Find where the given text appears and provide that cell's center as [X, Y] coordinate. 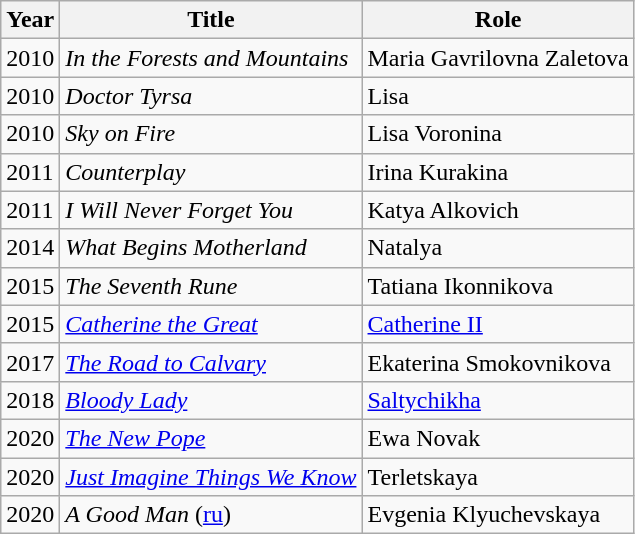
Evgenia Klyuchevskaya [498, 515]
I Will Never Forget You [211, 210]
Maria Gavrilovna Zaletova [498, 58]
The New Pope [211, 438]
Terletskaya [498, 477]
Title [211, 20]
The Road to Calvary [211, 362]
Year [30, 20]
Ekaterina Smokovnikova [498, 362]
Sky on Fire [211, 134]
Catherine the Great [211, 324]
2014 [30, 248]
Katya Alkovich [498, 210]
What Begins Motherland [211, 248]
The Seventh Rune [211, 286]
2017 [30, 362]
2018 [30, 400]
Lisa Voronina [498, 134]
Role [498, 20]
A Good Man (ru) [211, 515]
Catherine II [498, 324]
Irina Kurakina [498, 172]
Just Imagine Things We Know [211, 477]
Saltychikha [498, 400]
Lisa [498, 96]
Counterplay [211, 172]
Natalya [498, 248]
In the Forests and Mountains [211, 58]
Bloody Lady [211, 400]
Doctor Tyrsa [211, 96]
Ewa Novak [498, 438]
Tatiana Ikonnikova [498, 286]
